Pinpoint the cell where the given text exists, returning its [X, Y] midpoint coordinate. 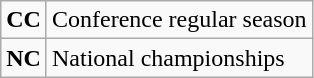
Conference regular season [179, 20]
CC [24, 20]
NC [24, 58]
National championships [179, 58]
